Locate the cell with the specified text and output its (x, y) center coordinate. 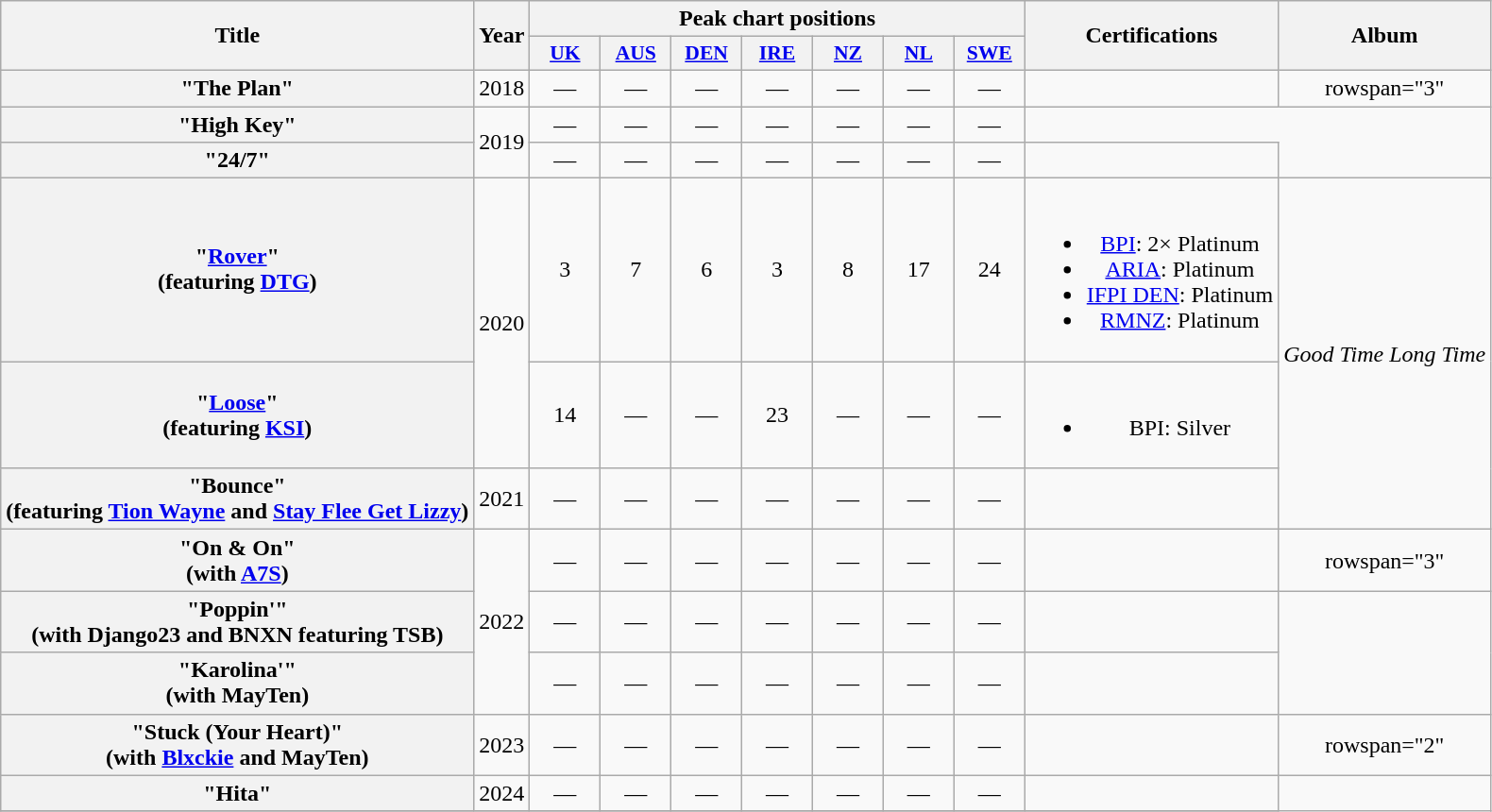
"Hita" (238, 793)
"Stuck (Your Heart)" (with Blxckie and MayTen) (238, 744)
2018 (502, 88)
8 (848, 270)
Album (1384, 36)
"High Key" (238, 124)
UK (565, 54)
NL (918, 54)
17 (918, 270)
IRE (778, 54)
"The Plan" (238, 88)
BPI: 2× PlatinumARIA: PlatinumIFPI DEN: PlatinumRMNZ: Platinum (1151, 270)
BPI: Silver (1151, 415)
Year (502, 36)
AUS (636, 54)
"Loose"(featuring KSI) (238, 415)
23 (778, 415)
"24/7" (238, 161)
2019 (502, 142)
Certifications (1151, 36)
6 (706, 270)
NZ (848, 54)
SWE (990, 54)
Peak chart positions (777, 19)
14 (565, 415)
"Poppin'"(with Django23 and BNXN featuring TSB) (238, 621)
2021 (502, 499)
Title (238, 36)
rowspan="2" (1384, 744)
"Karolina'"(with MayTen) (238, 684)
2024 (502, 793)
24 (990, 270)
"Bounce"(featuring Tion Wayne and Stay Flee Get Lizzy) (238, 499)
"On & On"(with A7S) (238, 561)
Good Time Long Time (1384, 354)
2022 (502, 621)
DEN (706, 54)
2023 (502, 744)
"Rover"(featuring DTG) (238, 270)
2020 (502, 323)
7 (636, 270)
